For the text-containing cell, return its midpoint in [x, y] coordinate format. 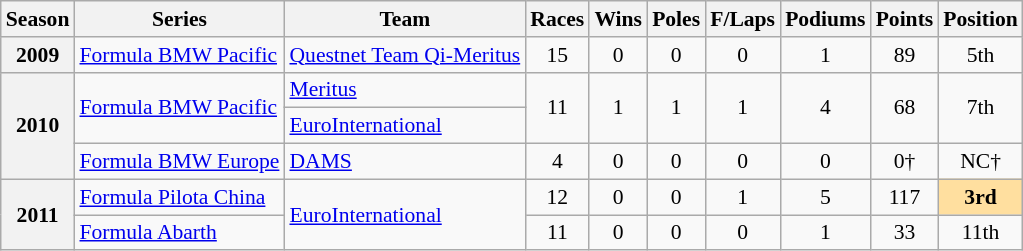
NC† [980, 162]
Questnet Team Qi-Meritus [404, 55]
3rd [980, 197]
5 [826, 197]
Position [980, 19]
68 [905, 108]
Wins [618, 19]
117 [905, 197]
Meritus [404, 90]
7th [980, 108]
Formula BMW Europe [179, 162]
Series [179, 19]
Team [404, 19]
2010 [38, 126]
89 [905, 55]
Races [557, 19]
F/Laps [742, 19]
33 [905, 233]
Points [905, 19]
Formula Abarth [179, 233]
2009 [38, 55]
15 [557, 55]
2011 [38, 214]
Formula Pilota China [179, 197]
DAMS [404, 162]
Poles [676, 19]
Podiums [826, 19]
12 [557, 197]
Season [38, 19]
5th [980, 55]
11th [980, 233]
0† [905, 162]
